Identify which cell holds the provided text, then report its (X, Y) central coordinate. 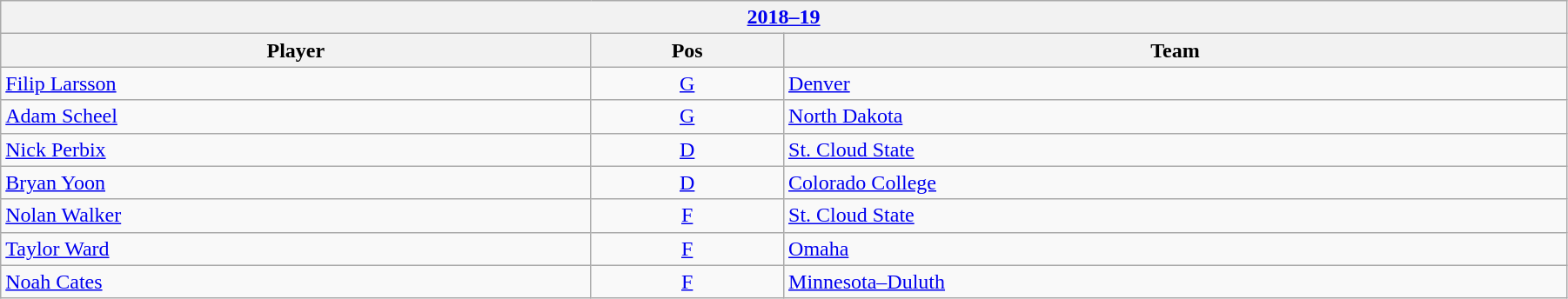
Team (1176, 50)
Nolan Walker (296, 216)
Nick Perbix (296, 149)
Minnesota–Duluth (1176, 282)
Pos (687, 50)
Adam Scheel (296, 116)
Colorado College (1176, 183)
Omaha (1176, 249)
Filip Larsson (296, 83)
North Dakota (1176, 116)
Taylor Ward (296, 249)
Noah Cates (296, 282)
2018–19 (784, 17)
Bryan Yoon (296, 183)
Player (296, 50)
Denver (1176, 83)
